Identify which cell holds the provided text, then report its [X, Y] central coordinate. 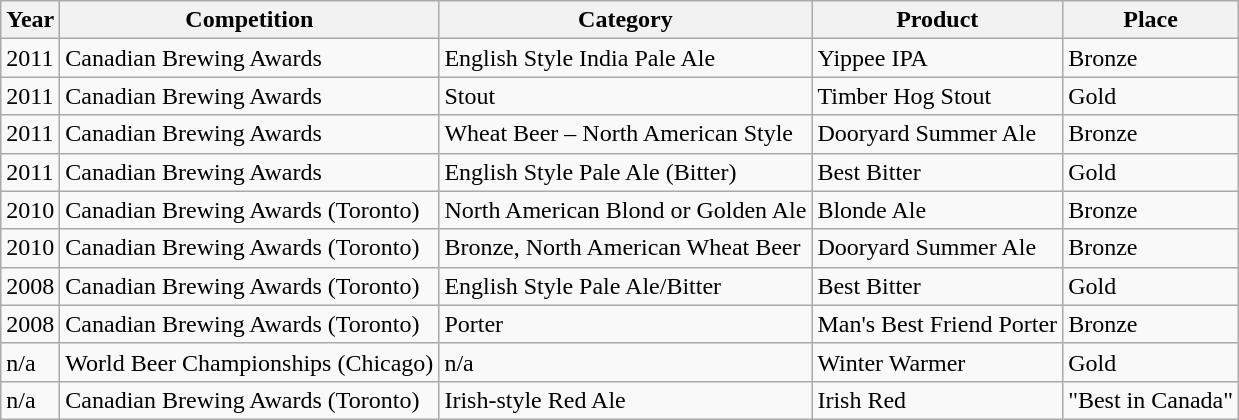
Yippee IPA [938, 58]
Product [938, 20]
North American Blond or Golden Ale [626, 210]
Winter Warmer [938, 362]
Irish-style Red Ale [626, 400]
Bronze, North American Wheat Beer [626, 248]
Competition [250, 20]
English Style India Pale Ale [626, 58]
Irish Red [938, 400]
English Style Pale Ale/Bitter [626, 286]
Man's Best Friend Porter [938, 324]
Place [1151, 20]
Category [626, 20]
Timber Hog Stout [938, 96]
Wheat Beer – North American Style [626, 134]
World Beer Championships (Chicago) [250, 362]
Porter [626, 324]
Stout [626, 96]
English Style Pale Ale (Bitter) [626, 172]
"Best in Canada" [1151, 400]
Blonde Ale [938, 210]
Year [30, 20]
